Identify which cell holds the provided text, then report its [x, y] central coordinate. 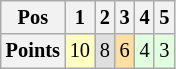
5 [164, 17]
2 [105, 17]
Pos [33, 17]
1 [80, 17]
Points [33, 51]
10 [80, 51]
8 [105, 51]
6 [125, 51]
